Find where the given text appears and provide that cell's center as [x, y] coordinate. 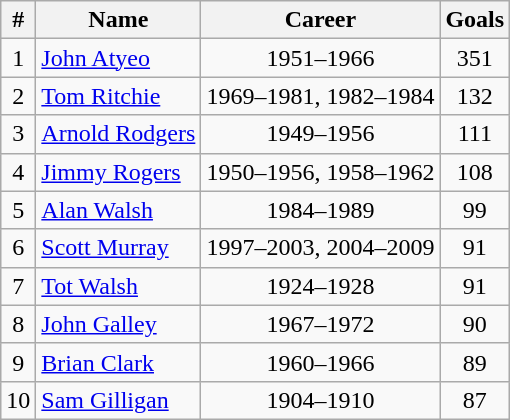
87 [475, 400]
90 [475, 324]
9 [18, 362]
Career [320, 20]
2 [18, 96]
Tot Walsh [118, 286]
John Atyeo [118, 58]
Tom Ritchie [118, 96]
1950–1956, 1958–1962 [320, 172]
1904–1910 [320, 400]
John Galley [118, 324]
1969–1981, 1982–1984 [320, 96]
Sam Gilligan [118, 400]
108 [475, 172]
1967–1972 [320, 324]
Arnold Rodgers [118, 134]
Goals [475, 20]
Jimmy Rogers [118, 172]
Alan Walsh [118, 210]
1924–1928 [320, 286]
Brian Clark [118, 362]
# [18, 20]
Scott Murray [118, 248]
4 [18, 172]
Name [118, 20]
89 [475, 362]
10 [18, 400]
351 [475, 58]
1960–1966 [320, 362]
1951–1966 [320, 58]
1984–1989 [320, 210]
7 [18, 286]
1949–1956 [320, 134]
3 [18, 134]
99 [475, 210]
6 [18, 248]
1997–2003, 2004–2009 [320, 248]
111 [475, 134]
1 [18, 58]
5 [18, 210]
132 [475, 96]
8 [18, 324]
